Capture the cell that displays the provided text and extract its (X, Y) central coordinate. 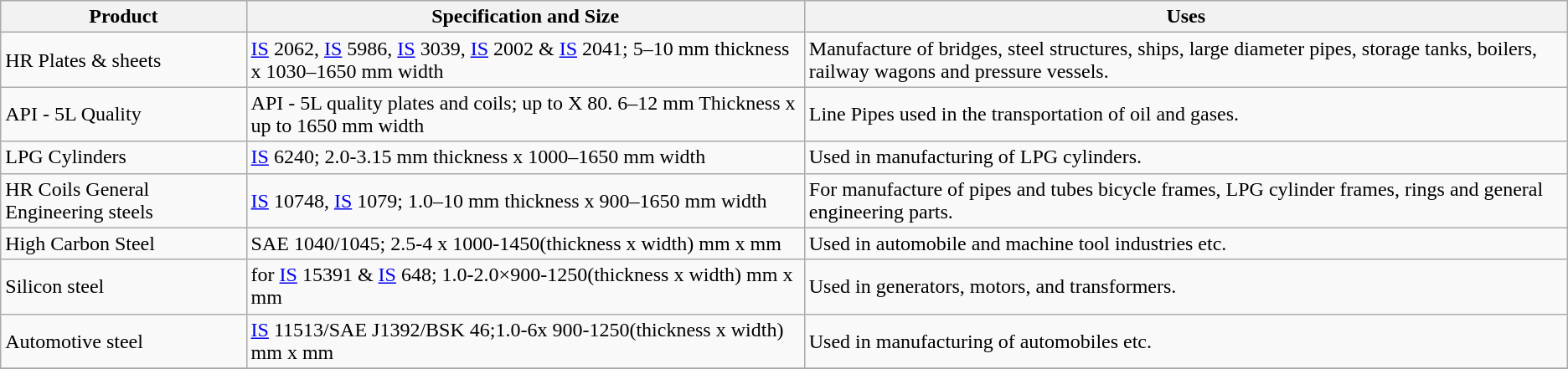
API - 5L Quality (124, 114)
Used in manufacturing of LPG cylinders. (1186, 157)
IS 10748, IS 1079; 1.0–10 mm thickness x 900–1650 mm width (525, 201)
Used in manufacturing of automobiles etc. (1186, 341)
Automotive steel (124, 341)
Used in generators, motors, and transformers. (1186, 286)
Product (124, 17)
High Carbon Steel (124, 243)
Silicon steel (124, 286)
LPG Cylinders (124, 157)
Line Pipes used in the transportation of oil and gases. (1186, 114)
HR Plates & sheets (124, 60)
SAE 1040/1045; 2.5-4 x 1000-1450(thickness x width) mm x mm (525, 243)
For manufacture of pipes and tubes bicycle frames, LPG cylinder frames, rings and general engineering parts. (1186, 201)
Uses (1186, 17)
Manufacture of bridges, steel structures, ships, large diameter pipes, storage tanks, boilers, railway wagons and pressure vessels. (1186, 60)
Specification and Size (525, 17)
Used in automobile and machine tool industries etc. (1186, 243)
IS 6240; 2.0-3.15 mm thickness x 1000–1650 mm width (525, 157)
HR Coils General Engineering steels (124, 201)
IS 11513/SAE J1392/BSK 46;1.0-6x 900-1250(thickness x width) mm x mm (525, 341)
API - 5L quality plates and coils; up to X 80. 6–12 mm Thickness x up to 1650 mm width (525, 114)
IS 2062, IS 5986, IS 3039, IS 2002 & IS 2041; 5–10 mm thickness x 1030–1650 mm width (525, 60)
for IS 15391 & IS 648; 1.0-2.0×900-1250(thickness x width) mm x mm (525, 286)
